For the text-containing cell, return its midpoint in [x, y] coordinate format. 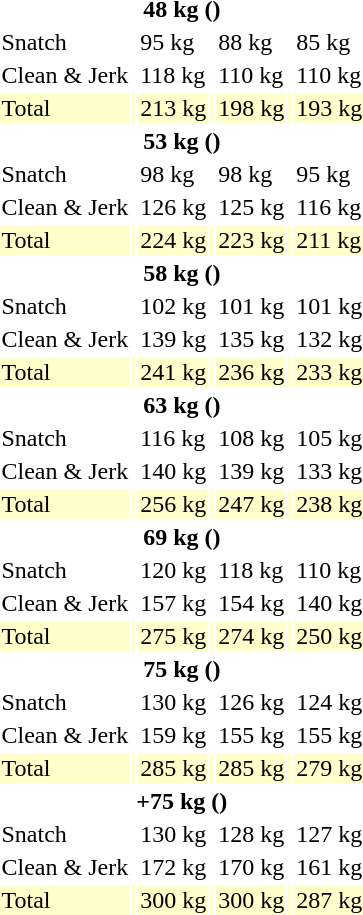
236 kg [252, 372]
241 kg [174, 372]
101 kg [252, 306]
157 kg [174, 603]
128 kg [252, 834]
95 kg [174, 42]
154 kg [252, 603]
155 kg [252, 735]
172 kg [174, 867]
274 kg [252, 636]
140 kg [174, 471]
256 kg [174, 504]
125 kg [252, 207]
120 kg [174, 570]
170 kg [252, 867]
198 kg [252, 108]
213 kg [174, 108]
224 kg [174, 240]
116 kg [174, 438]
275 kg [174, 636]
102 kg [174, 306]
88 kg [252, 42]
108 kg [252, 438]
159 kg [174, 735]
223 kg [252, 240]
110 kg [252, 75]
135 kg [252, 339]
247 kg [252, 504]
